Return the (X, Y) coordinate for the center point of the cell that contains the specified text.  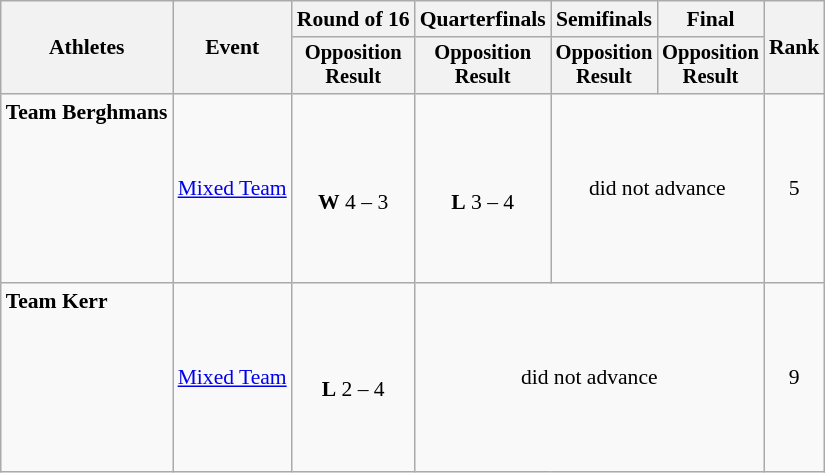
Final (710, 19)
Semifinals (604, 19)
Round of 16 (354, 19)
Athletes (87, 48)
Rank (794, 48)
L 3 – 4 (483, 188)
9 (794, 378)
L 2 – 4 (354, 378)
W 4 – 3 (354, 188)
Quarterfinals (483, 19)
Team Berghmans (87, 188)
Event (232, 48)
5 (794, 188)
Team Kerr (87, 378)
